Output the (x, y) coordinate of the center of the cell containing the given text.  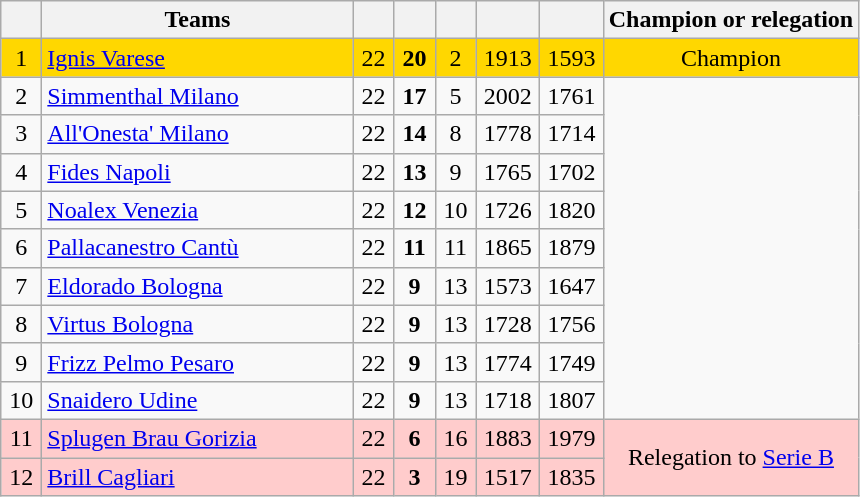
1756 (572, 324)
1749 (572, 362)
Snaidero Udine (198, 400)
Virtus Bologna (198, 324)
17 (414, 96)
Relegation to Serie B (731, 457)
14 (414, 134)
1573 (508, 286)
1774 (508, 362)
1883 (508, 438)
1835 (572, 477)
1979 (572, 438)
1807 (572, 400)
1765 (508, 172)
4 (22, 172)
1761 (572, 96)
1778 (508, 134)
1593 (572, 58)
1820 (572, 210)
Champion or relegation (731, 20)
2002 (508, 96)
All'Onesta' Milano (198, 134)
Champion (731, 58)
Frizz Pelmo Pesaro (198, 362)
Noalex Venezia (198, 210)
Pallacanestro Cantù (198, 248)
Splugen Brau Gorizia (198, 438)
Eldorado Bologna (198, 286)
Ignis Varese (198, 58)
1517 (508, 477)
1714 (572, 134)
1726 (508, 210)
7 (22, 286)
1718 (508, 400)
20 (414, 58)
1702 (572, 172)
Fides Napoli (198, 172)
Teams (198, 20)
1879 (572, 248)
Simmenthal Milano (198, 96)
16 (456, 438)
1865 (508, 248)
19 (456, 477)
1647 (572, 286)
1 (22, 58)
1728 (508, 324)
Brill Cagliari (198, 477)
1913 (508, 58)
